Output the (X, Y) coordinate of the center of the cell containing the given text.  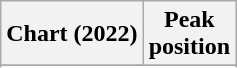
Peakposition (189, 34)
Chart (2022) (72, 34)
